Provide the [x, y] coordinate of the cell's center where the given text is located.  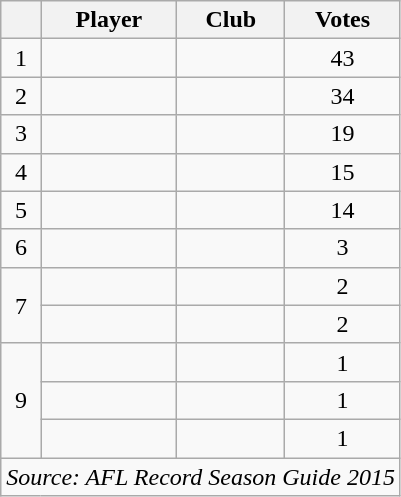
Player [109, 20]
19 [343, 134]
Club [231, 20]
43 [343, 58]
Source: AFL Record Season Guide 2015 [201, 477]
15 [343, 172]
5 [21, 210]
Votes [343, 20]
7 [21, 305]
14 [343, 210]
9 [21, 400]
34 [343, 96]
4 [21, 172]
6 [21, 248]
